Identify which cell holds the provided text, then report its (X, Y) central coordinate. 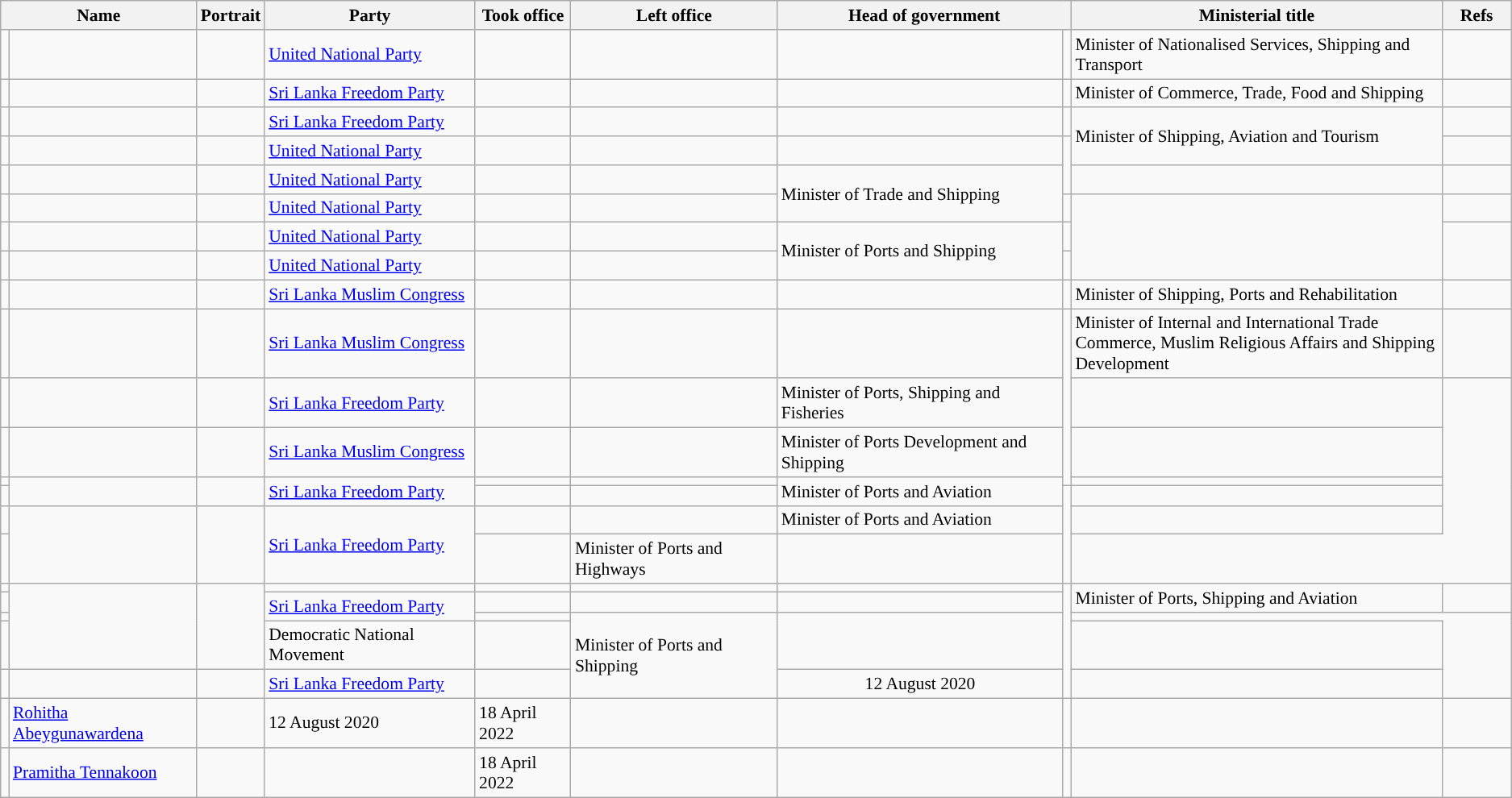
Democratic National Movement (369, 645)
Minister of Internal and International Trade Commerce, Muslim Religious Affairs and Shipping Development (1256, 343)
Party (369, 15)
Minister of Shipping, Ports and Rehabilitation (1256, 294)
Rohitha Abeygunawardena (103, 724)
Ministerial title (1256, 15)
Took office (523, 15)
Minister of Nationalised Services, Shipping and Transport (1256, 55)
Head of government (924, 15)
Minister of Ports and Highways (674, 559)
Pramitha Tennakoon (103, 772)
Minister of Ports Development and Shipping (921, 453)
Minister of Trade and Shipping (921, 193)
Portrait (231, 15)
Minister of Ports, Shipping and Fisheries (921, 403)
Minister of Ports, Shipping and Aviation (1256, 598)
Name (98, 15)
Refs (1477, 15)
Left office (674, 15)
Minister of Shipping, Aviation and Tourism (1256, 137)
Minister of Commerce, Trade, Food and Shipping (1256, 94)
